Scan for the cell matching the given text and deliver its (x, y) coordinate at center. 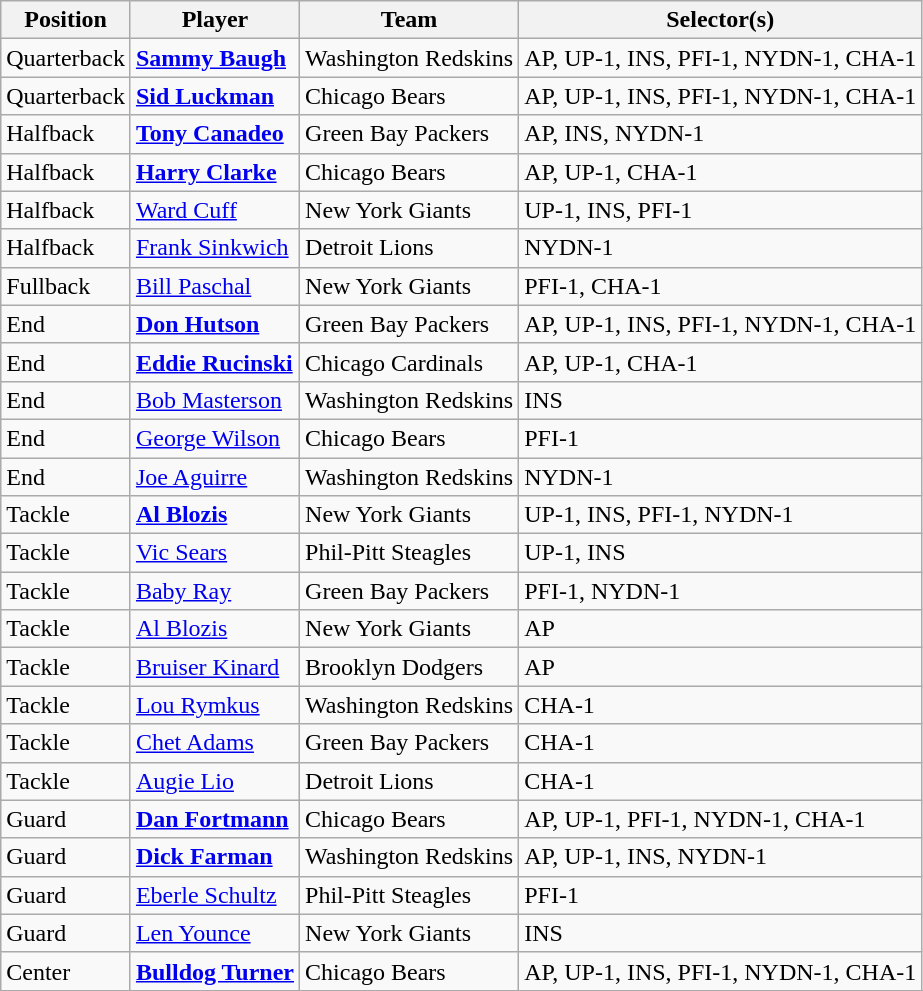
Chicago Cardinals (410, 362)
Harry Clarke (214, 172)
Dick Farman (214, 857)
UP-1, INS, PFI-1 (720, 210)
PFI-1, NYDN-1 (720, 591)
Sid Luckman (214, 96)
UP-1, INS (720, 553)
Dan Fortmann (214, 819)
Team (410, 20)
Frank Sinkwich (214, 248)
AP, INS, NYDN-1 (720, 134)
AP, UP-1, PFI-1, NYDN-1, CHA-1 (720, 819)
Player (214, 20)
Lou Rymkus (214, 705)
Ward Cuff (214, 210)
Eberle Schultz (214, 895)
AP, UP-1, INS, NYDN-1 (720, 857)
Len Younce (214, 933)
Bill Paschal (214, 286)
Joe Aguirre (214, 477)
Tony Canadeo (214, 134)
Bulldog Turner (214, 971)
Brooklyn Dodgers (410, 667)
PFI-1, CHA-1 (720, 286)
George Wilson (214, 438)
Position (66, 20)
Bob Masterson (214, 400)
Don Hutson (214, 324)
Bruiser Kinard (214, 667)
Sammy Baugh (214, 58)
UP-1, INS, PFI-1, NYDN-1 (720, 515)
Eddie Rucinski (214, 362)
Chet Adams (214, 743)
Center (66, 971)
Baby Ray (214, 591)
Selector(s) (720, 20)
Vic Sears (214, 553)
Fullback (66, 286)
Augie Lio (214, 781)
